Find where the given text appears and provide that cell's center as (x, y) coordinate. 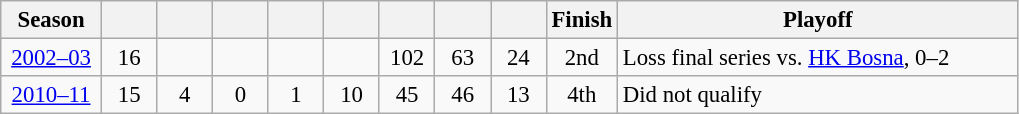
46 (463, 95)
15 (129, 95)
Loss final series vs. HK Bosna, 0–2 (818, 58)
0 (241, 95)
Season (52, 20)
Did not qualify (818, 95)
1 (296, 95)
45 (407, 95)
Playoff (818, 20)
102 (407, 58)
24 (518, 58)
4 (185, 95)
16 (129, 58)
63 (463, 58)
4th (582, 95)
2010–11 (52, 95)
13 (518, 95)
Finish (582, 20)
2nd (582, 58)
10 (352, 95)
2002–03 (52, 58)
